Provide the (x, y) coordinate of the cell's center where the given text is located.  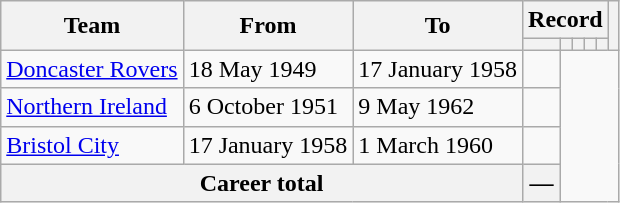
Team (92, 26)
1 March 1960 (438, 145)
Career total (262, 183)
— (542, 183)
Record (566, 20)
9 May 1962 (438, 107)
To (438, 26)
Bristol City (92, 145)
From (268, 26)
Northern Ireland (92, 107)
18 May 1949 (268, 69)
Doncaster Rovers (92, 69)
6 October 1951 (268, 107)
